Pinpoint the cell where the given text exists, returning its [X, Y] midpoint coordinate. 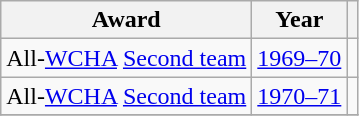
1969–70 [300, 58]
Award [126, 20]
Year [300, 20]
1970–71 [300, 96]
